Identify which cell holds the provided text, then report its (X, Y) central coordinate. 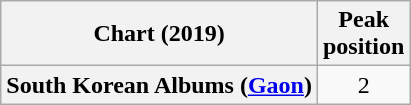
2 (363, 85)
South Korean Albums (Gaon) (160, 85)
Chart (2019) (160, 34)
Peakposition (363, 34)
